Provide the [x, y] coordinate of the cell's center where the given text is located.  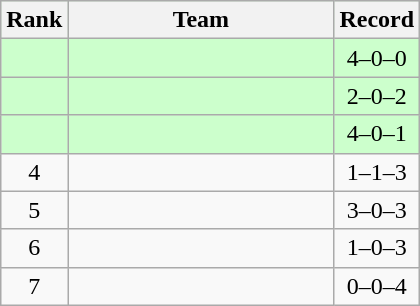
Rank [34, 20]
5 [34, 210]
4 [34, 172]
3–0–3 [377, 210]
0–0–4 [377, 286]
1–0–3 [377, 248]
4–0–0 [377, 58]
1–1–3 [377, 172]
4–0–1 [377, 134]
Team [201, 20]
7 [34, 286]
Record [377, 20]
6 [34, 248]
2–0–2 [377, 96]
